Scan for the cell matching the given text and deliver its [x, y] coordinate at center. 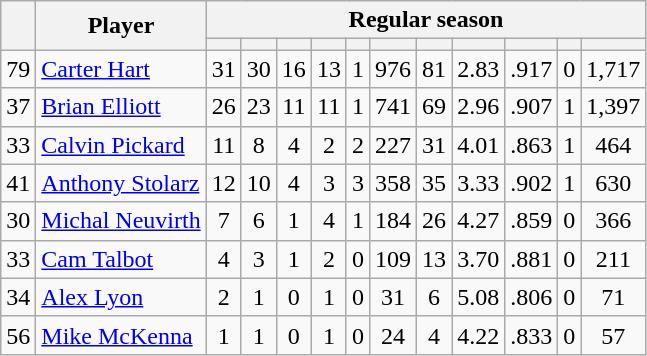
3.70 [478, 259]
Alex Lyon [121, 297]
Michal Neuvirth [121, 221]
211 [614, 259]
Mike McKenna [121, 335]
1,397 [614, 107]
7 [224, 221]
3.33 [478, 183]
.917 [532, 69]
79 [18, 69]
630 [614, 183]
4.01 [478, 145]
4.27 [478, 221]
Anthony Stolarz [121, 183]
.902 [532, 183]
Brian Elliott [121, 107]
2.83 [478, 69]
37 [18, 107]
.806 [532, 297]
4.22 [478, 335]
.881 [532, 259]
.907 [532, 107]
741 [392, 107]
8 [258, 145]
2.96 [478, 107]
57 [614, 335]
Regular season [426, 20]
24 [392, 335]
69 [434, 107]
34 [18, 297]
12 [224, 183]
10 [258, 183]
71 [614, 297]
Calvin Pickard [121, 145]
41 [18, 183]
35 [434, 183]
.863 [532, 145]
.859 [532, 221]
358 [392, 183]
Player [121, 26]
1,717 [614, 69]
56 [18, 335]
81 [434, 69]
5.08 [478, 297]
.833 [532, 335]
Carter Hart [121, 69]
Cam Talbot [121, 259]
109 [392, 259]
976 [392, 69]
16 [294, 69]
464 [614, 145]
227 [392, 145]
184 [392, 221]
366 [614, 221]
23 [258, 107]
